Pinpoint the cell where the given text exists, returning its (X, Y) midpoint coordinate. 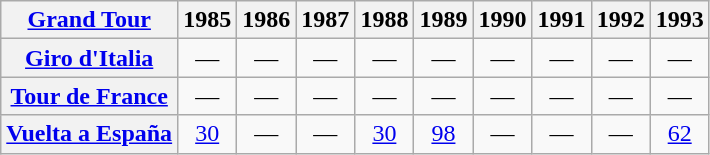
1990 (502, 20)
1988 (384, 20)
Tour de France (90, 96)
1985 (208, 20)
Grand Tour (90, 20)
1986 (266, 20)
Vuelta a España (90, 134)
1991 (562, 20)
1993 (680, 20)
1987 (326, 20)
1989 (444, 20)
98 (444, 134)
1992 (620, 20)
62 (680, 134)
Giro d'Italia (90, 58)
